Find where the given text appears and provide that cell's center as (X, Y) coordinate. 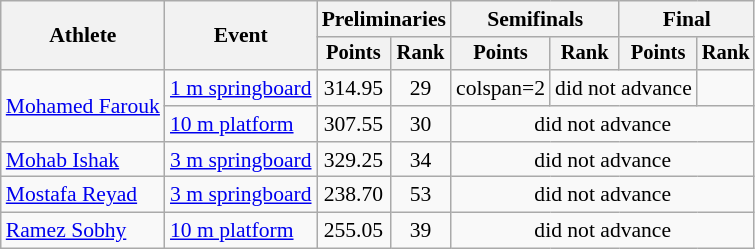
30 (420, 124)
329.25 (354, 160)
238.70 (354, 195)
Semifinals (535, 19)
Ramez Sobhy (83, 231)
29 (420, 88)
307.55 (354, 124)
53 (420, 195)
314.95 (354, 88)
Final (686, 19)
Mostafa Reyad (83, 195)
Mohab Ishak (83, 160)
Mohamed Farouk (83, 106)
colspan=2 (500, 88)
34 (420, 160)
Athlete (83, 36)
Event (241, 36)
Preliminaries (384, 19)
39 (420, 231)
255.05 (354, 231)
1 m springboard (241, 88)
